Locate the cell with the specified text and output its (X, Y) center coordinate. 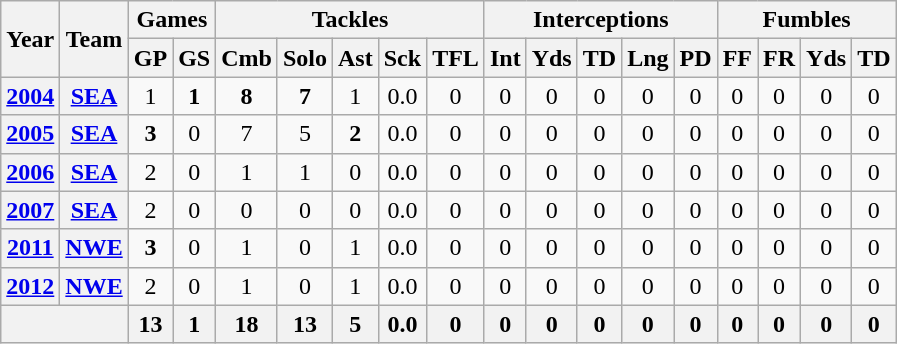
18 (247, 324)
Lng (648, 58)
Ast (356, 58)
Int (505, 58)
Year (30, 39)
Sck (402, 58)
PD (696, 58)
Solo (304, 58)
Team (94, 39)
2004 (30, 96)
8 (247, 96)
FF (737, 58)
2012 (30, 286)
TFL (456, 58)
Fumbles (806, 20)
2006 (30, 172)
FR (780, 58)
Games (172, 20)
Interceptions (600, 20)
Cmb (247, 58)
Tackles (350, 20)
GP (150, 58)
GS (194, 58)
2005 (30, 134)
2007 (30, 210)
2011 (30, 248)
